Search for the cell housing the specified text and yield its [x, y] center coordinate. 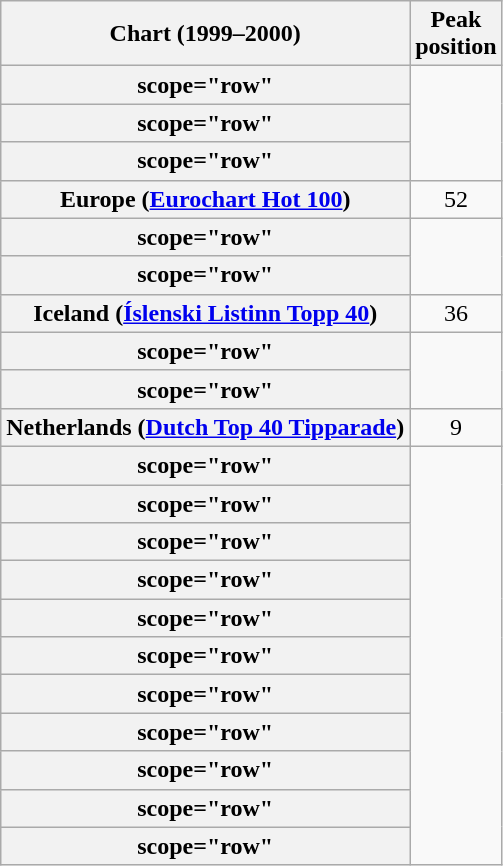
Netherlands (Dutch Top 40 Tipparade) [206, 427]
Europe (Eurochart Hot 100) [206, 199]
52 [456, 199]
Peakposition [456, 34]
36 [456, 313]
9 [456, 427]
Iceland (Íslenski Listinn Topp 40) [206, 313]
Chart (1999–2000) [206, 34]
